Detect which cell encompasses the target text, then output its (X, Y) center coordinate. 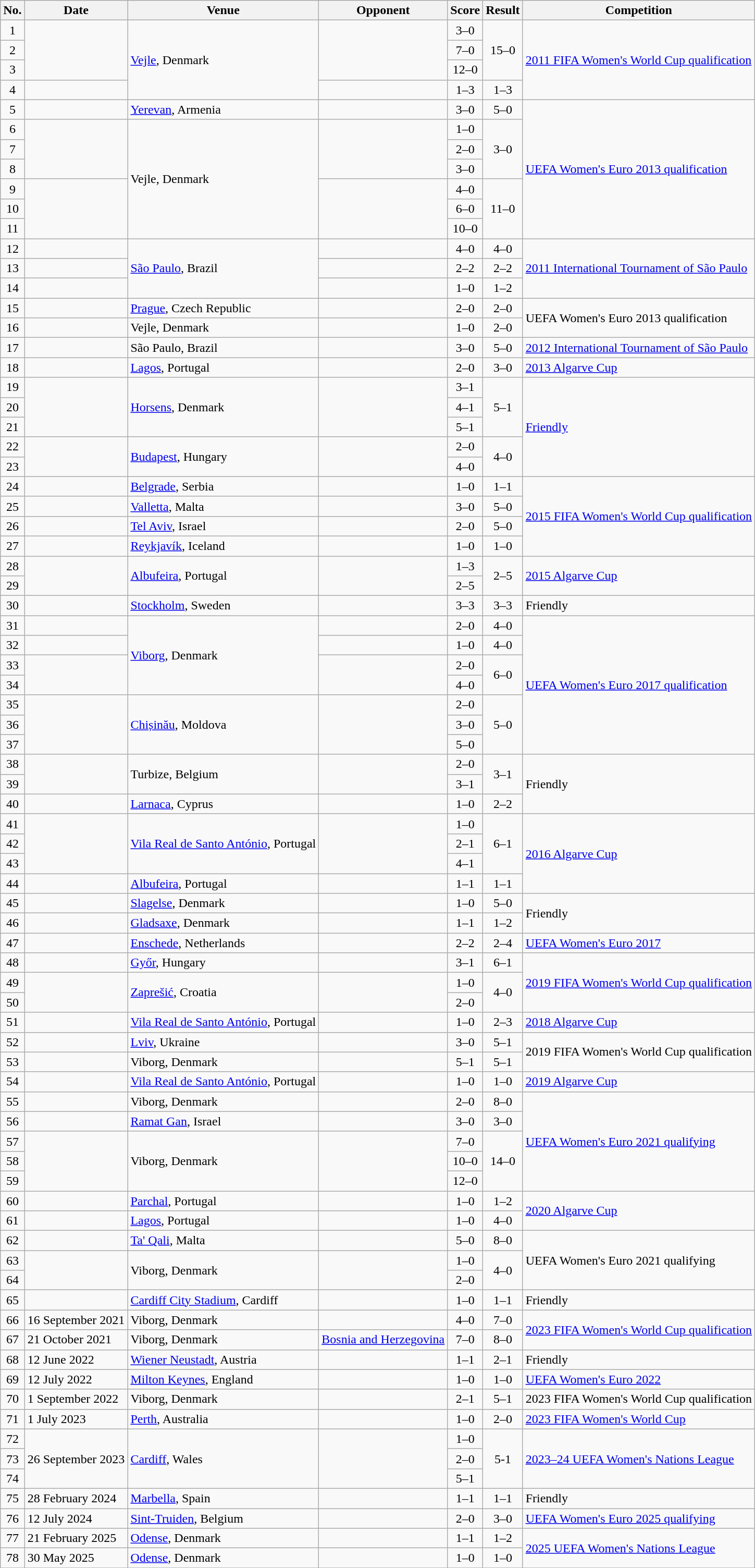
2015 FIFA Women's World Cup qualification (639, 516)
Milton Keynes, England (223, 1379)
Valletta, Malta (223, 506)
30 (13, 606)
21 October 2021 (76, 1340)
Result (503, 10)
Marbella, Spain (223, 1498)
25 (13, 506)
29 (13, 586)
27 (13, 546)
55 (13, 1101)
1 July 2023 (76, 1419)
15–0 (503, 50)
12 (13, 249)
2 (13, 50)
78 (13, 1558)
2012 International Tournament of São Paulo (639, 348)
39 (13, 784)
61 (13, 1221)
Perth, Australia (223, 1419)
Stockholm, Sweden (223, 606)
28 (13, 566)
26 September 2023 (76, 1459)
53 (13, 1062)
40 (13, 804)
64 (13, 1280)
65 (13, 1300)
48 (13, 963)
75 (13, 1498)
Zaprešić, Croatia (223, 993)
45 (13, 903)
Yerevan, Armenia (223, 109)
32 (13, 645)
37 (13, 744)
77 (13, 1538)
2015 Algarve Cup (639, 575)
Prague, Czech Republic (223, 308)
38 (13, 764)
36 (13, 725)
5 (13, 109)
2013 Algarve Cup (639, 367)
71 (13, 1419)
Bosnia and Herzegovina (383, 1340)
2016 Algarve Cup (639, 853)
70 (13, 1399)
Ramat Gan, Israel (223, 1121)
Turbize, Belgium (223, 774)
54 (13, 1082)
43 (13, 863)
1 September 2022 (76, 1399)
52 (13, 1042)
Lviv, Ukraine (223, 1042)
2025 UEFA Women's Nations League (639, 1548)
21 (13, 427)
76 (13, 1518)
63 (13, 1260)
5-1 (503, 1459)
44 (13, 884)
69 (13, 1379)
22 (13, 447)
12 June 2022 (76, 1359)
47 (13, 943)
2–4 (503, 943)
33 (13, 665)
60 (13, 1200)
20 (13, 407)
Sint-Truiden, Belgium (223, 1518)
58 (13, 1161)
UEFA Women's Euro 2025 qualifying (639, 1518)
59 (13, 1181)
Parchal, Portugal (223, 1200)
62 (13, 1241)
74 (13, 1478)
4 (13, 90)
46 (13, 923)
21 February 2025 (76, 1538)
Slagelse, Denmark (223, 903)
Ta' Qali, Malta (223, 1241)
Cardiff City Stadium, Cardiff (223, 1300)
2011 FIFA Women's World Cup qualification (639, 60)
UEFA Women's Euro 2017 (639, 943)
Competition (639, 10)
Budapest, Hungary (223, 457)
Cardiff, Wales (223, 1459)
13 (13, 268)
11 (13, 228)
30 May 2025 (76, 1558)
35 (13, 705)
14–0 (503, 1161)
Tel Aviv, Israel (223, 526)
72 (13, 1439)
Győr, Hungary (223, 963)
3 (13, 70)
42 (13, 843)
67 (13, 1340)
34 (13, 685)
Opponent (383, 10)
Wiener Neustadt, Austria (223, 1359)
17 (13, 348)
49 (13, 983)
50 (13, 1002)
2018 Algarve Cup (639, 1022)
Enschede, Netherlands (223, 943)
7 (13, 149)
2019 Algarve Cup (639, 1082)
9 (13, 189)
Gladsaxe, Denmark (223, 923)
66 (13, 1320)
68 (13, 1359)
11–0 (503, 209)
Score (465, 10)
26 (13, 526)
2011 International Tournament of São Paulo (639, 268)
18 (13, 367)
Larnaca, Cyprus (223, 804)
41 (13, 824)
51 (13, 1022)
Chișinău, Moldova (223, 725)
14 (13, 288)
1 (13, 30)
24 (13, 486)
Horsens, Denmark (223, 407)
28 February 2024 (76, 1498)
2023–24 UEFA Women's Nations League (639, 1459)
UEFA Women's Euro 2022 (639, 1379)
2023 FIFA Women's World Cup (639, 1419)
10 (13, 209)
19 (13, 387)
2020 Algarve Cup (639, 1210)
12 July 2022 (76, 1379)
No. (13, 10)
Venue (223, 10)
57 (13, 1141)
16 (13, 328)
6 (13, 129)
UEFA Women's Euro 2017 qualification (639, 685)
15 (13, 308)
8 (13, 169)
73 (13, 1459)
2–3 (503, 1022)
23 (13, 467)
12 July 2024 (76, 1518)
Reykjavík, Iceland (223, 546)
31 (13, 626)
Date (76, 10)
56 (13, 1121)
Belgrade, Serbia (223, 486)
16 September 2021 (76, 1320)
